Scan for the cell matching the given text and deliver its [X, Y] coordinate at center. 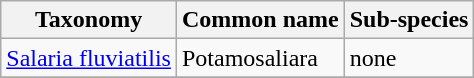
Potamosaliara [260, 58]
Common name [260, 20]
Salaria fluviatilis [89, 58]
Taxonomy [89, 20]
Sub-species [409, 20]
none [409, 58]
